Provide the (x, y) coordinate of the cell's center where the given text is located.  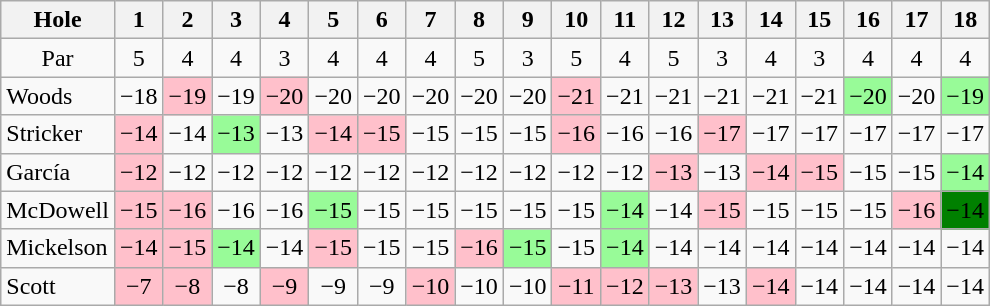
Hole (58, 20)
García (58, 172)
15 (820, 20)
McDowell (58, 210)
Woods (58, 96)
9 (528, 20)
Scott (58, 286)
−18 (138, 96)
13 (722, 20)
Par (58, 58)
7 (430, 20)
8 (480, 20)
14 (770, 20)
18 (966, 20)
6 (382, 20)
17 (916, 20)
10 (576, 20)
16 (868, 20)
Stricker (58, 134)
11 (626, 20)
−7 (138, 286)
1 (138, 20)
Mickelson (58, 248)
−11 (576, 286)
2 (188, 20)
12 (674, 20)
